Detect which cell encompasses the target text, then output its (X, Y) center coordinate. 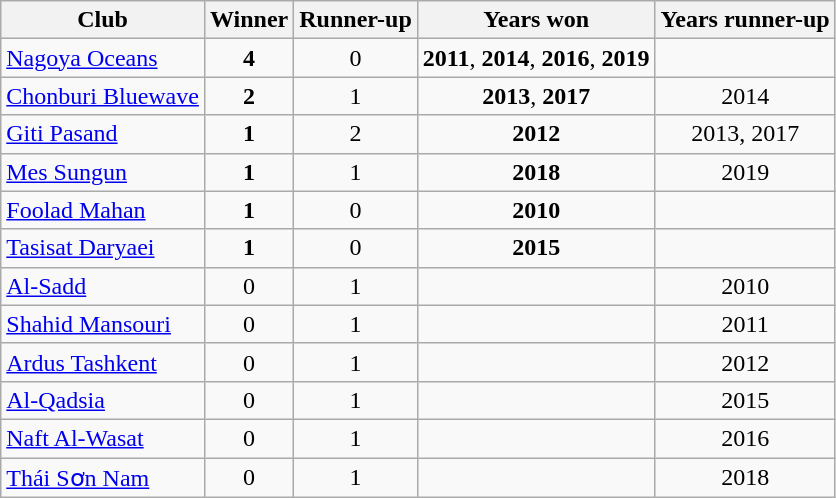
Chonburi Bluewave (103, 96)
Tasisat Daryaei (103, 248)
Runner-up (356, 20)
Winner (248, 20)
2011, 2014, 2016, 2019 (536, 58)
Years won (536, 20)
Al-Qadsia (103, 400)
Shahid Mansouri (103, 324)
2014 (745, 96)
Thái Sơn Nam (103, 478)
Al-Sadd (103, 286)
4 (248, 58)
Naft Al-Wasat (103, 438)
Years runner-up (745, 20)
2019 (745, 172)
2011 (745, 324)
Mes Sungun (103, 172)
Foolad Mahan (103, 210)
Giti Pasand (103, 134)
Ardus Tashkent (103, 362)
Club (103, 20)
2016 (745, 438)
Nagoya Oceans (103, 58)
